Determine the (X, Y) coordinate at the center of the cell enclosing the given text.  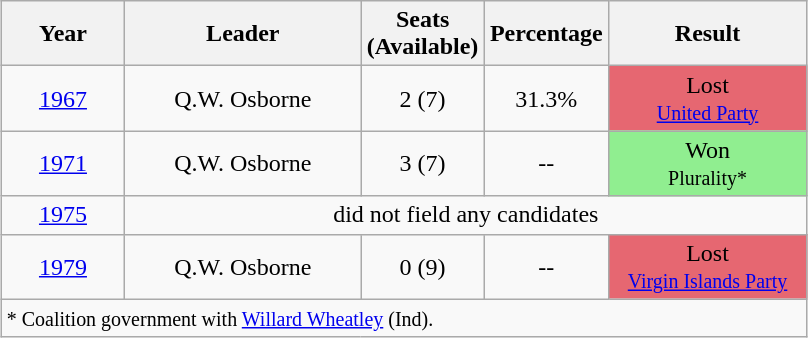
0 (9) (423, 266)
Leader (243, 34)
did not field any candidates (466, 215)
* Coalition government with Willard Wheatley (Ind). (404, 318)
31.3% (546, 98)
WonPlurality* (708, 164)
1979 (63, 266)
1967 (63, 98)
LostUnited Party (708, 98)
Seats (Available) (423, 34)
1971 (63, 164)
LostVirgin Islands Party (708, 266)
3 (7) (423, 164)
2 (7) (423, 98)
Percentage (546, 34)
Result (708, 34)
1975 (63, 215)
Year (63, 34)
